Identify which cell holds the provided text, then report its (X, Y) central coordinate. 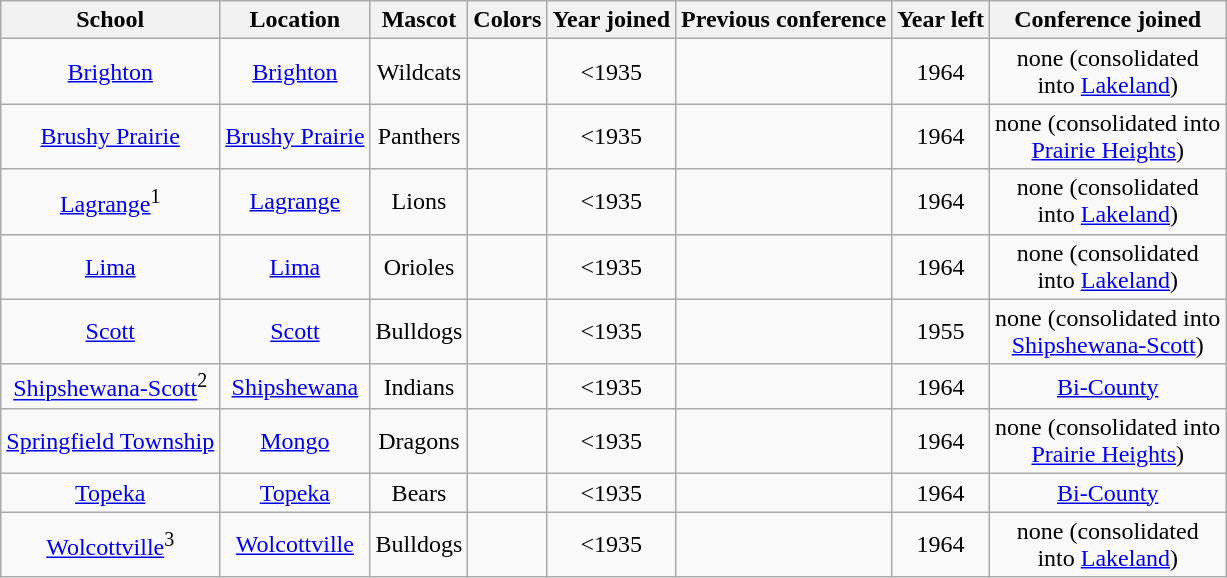
Lagrange1 (110, 202)
Shipshewana (295, 386)
Year left (941, 20)
Orioles (419, 266)
Dragons (419, 442)
Wildcats (419, 72)
Previous conference (784, 20)
Springfield Township (110, 442)
Conference joined (1108, 20)
Lions (419, 202)
Shipshewana-Scott2 (110, 386)
Wolcottville (295, 544)
Colors (508, 20)
Year joined (612, 20)
Bears (419, 493)
none (consolidated intoShipshewana-Scott) (1108, 332)
Mascot (419, 20)
School (110, 20)
Panthers (419, 136)
Wolcottville3 (110, 544)
Location (295, 20)
Mongo (295, 442)
1955 (941, 332)
Indians (419, 386)
Lagrange (295, 202)
